Determine the (x, y) coordinate at the center of the cell enclosing the given text.  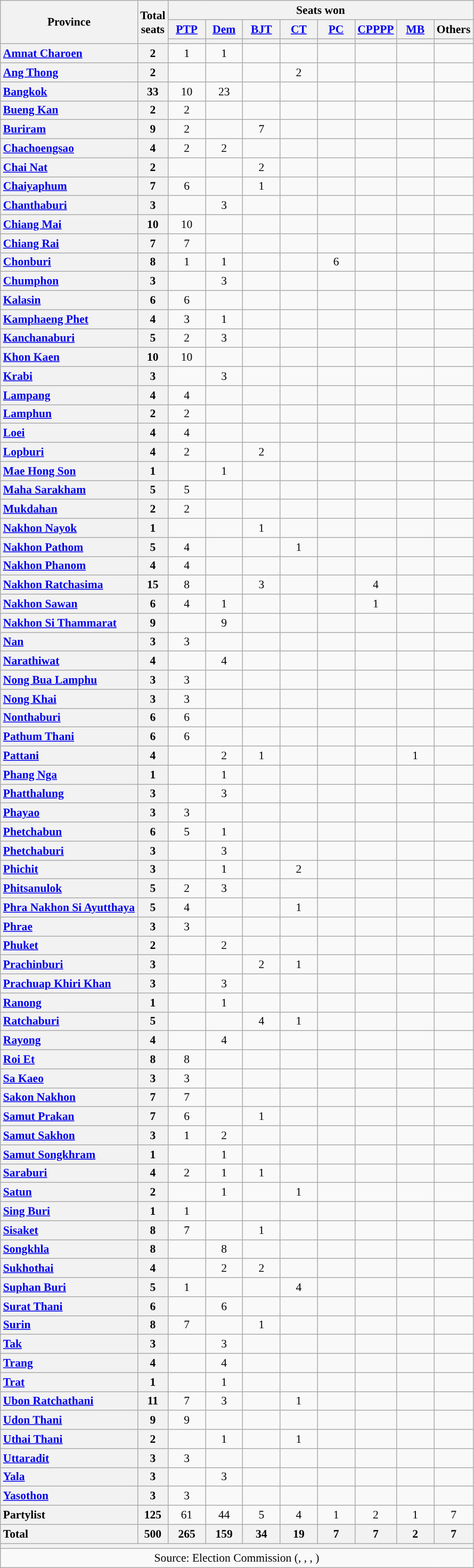
Source: Election Commission (, , , ) (237, 1558)
265 (187, 1534)
Sakon Nakhon (69, 1098)
Chiang Rai (69, 243)
19 (299, 1534)
Sing Buri (69, 1212)
Surin (69, 1325)
Bueng Kan (69, 110)
Krabi (69, 376)
Chonburi (69, 262)
Nong Bua Lamphu (69, 680)
33 (152, 92)
Nakhon Pathom (69, 547)
Songkhla (69, 1249)
Sa Kaeo (69, 1078)
Phitsanulok (69, 889)
Khon Kaen (69, 358)
Phra Nakhon Si Ayutthaya (69, 908)
Ang Thong (69, 72)
Samut Sakhon (69, 1135)
MB (415, 29)
Uthai Thani (69, 1439)
Nong Khai (69, 699)
Buriram (69, 129)
PC (336, 29)
125 (152, 1515)
Lopburi (69, 452)
Sisaket (69, 1230)
BJT (261, 29)
Prachinburi (69, 965)
Amnat Charoen (69, 54)
34 (261, 1534)
Surat Thani (69, 1306)
Nakhon Sawan (69, 604)
23 (224, 92)
Nakhon Phanom (69, 566)
Uttaradit (69, 1458)
Udon Thani (69, 1420)
Pathum Thani (69, 737)
Tak (69, 1344)
Chumphon (69, 281)
Prachuap Khiri Khan (69, 984)
Mukdahan (69, 509)
Others (454, 29)
Kamphaeng Phet (69, 319)
Lampang (69, 395)
Phetchaburi (69, 851)
Yala (69, 1477)
Ubon Ratchathani (69, 1401)
Totalseats (152, 22)
Chai Nat (69, 167)
Nakhon Ratchasima (69, 585)
Samut Songkhram (69, 1155)
Samut Prakan (69, 1117)
Chanthaburi (69, 206)
11 (152, 1401)
159 (224, 1534)
Phatthalung (69, 794)
CPPPP (375, 29)
Mae Hong Son (69, 471)
61 (187, 1515)
Phayao (69, 813)
Total (69, 1534)
Partylist (69, 1515)
Lamphun (69, 414)
Maha Sarakham (69, 490)
500 (152, 1534)
Suphan Buri (69, 1287)
Province (69, 22)
Nonthaburi (69, 718)
Chiang Mai (69, 224)
Loei (69, 433)
Trang (69, 1363)
Phrae (69, 927)
Saraburi (69, 1173)
Kalasin (69, 300)
Sukhothai (69, 1269)
44 (224, 1515)
Bangkok (69, 92)
CT (299, 29)
Narathiwat (69, 661)
Trat (69, 1382)
Pattani (69, 756)
Nan (69, 642)
15 (152, 585)
Chaiyaphum (69, 186)
Nakhon Nayok (69, 528)
Chachoengsao (69, 149)
Phetchabun (69, 832)
Seats won (321, 10)
Ratchaburi (69, 1021)
Yasothon (69, 1496)
Satun (69, 1192)
Dem (224, 29)
Phuket (69, 946)
Kanchanaburi (69, 338)
Phang Nga (69, 775)
Ranong (69, 1003)
Phichit (69, 870)
Roi Et (69, 1060)
PTP (187, 29)
Rayong (69, 1041)
Nakhon Si Thammarat (69, 623)
